Search for the cell housing the specified text and yield its [X, Y] center coordinate. 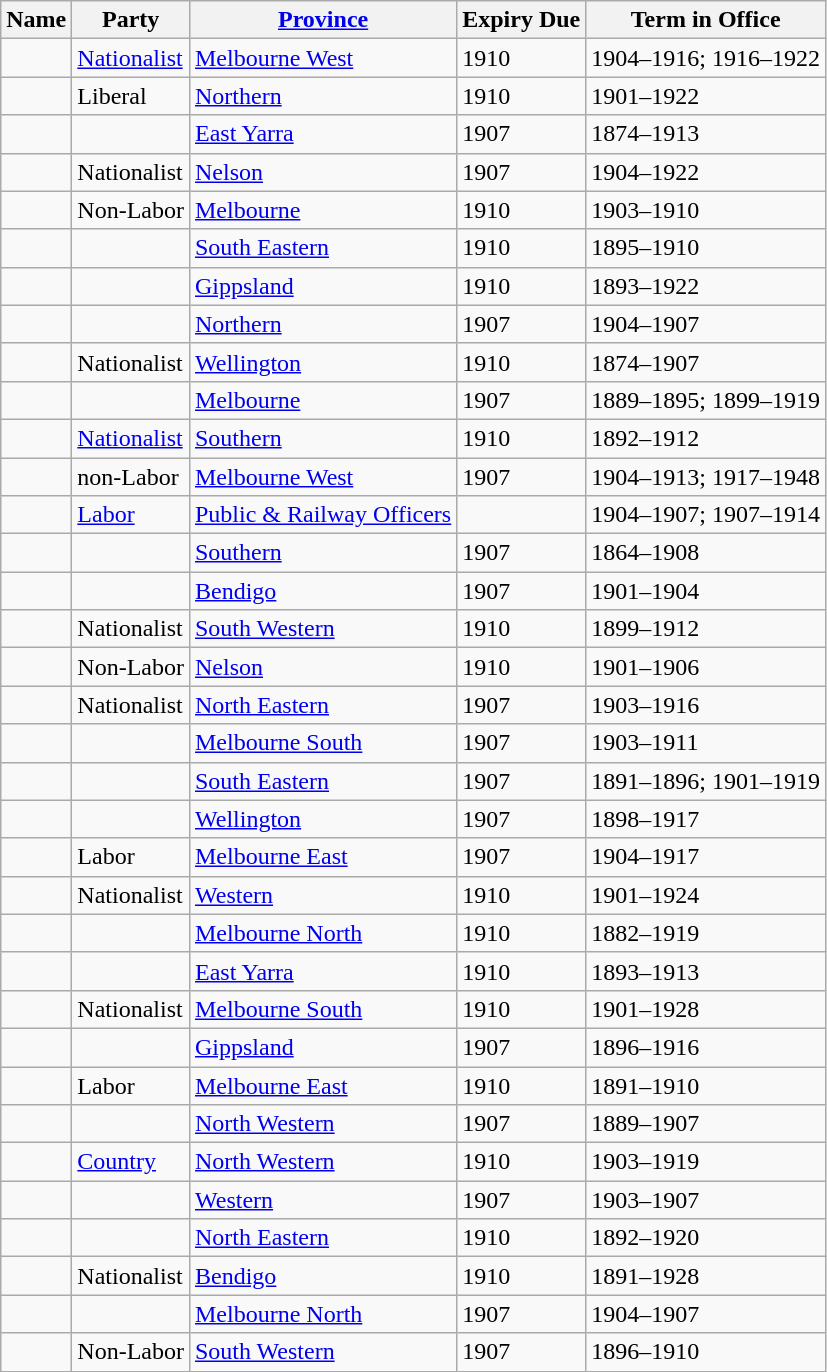
1893–1922 [706, 286]
1864–1908 [706, 553]
1889–1907 [706, 1124]
Province [322, 20]
Party [131, 20]
1904–1913; 1917–1948 [706, 477]
1904–1917 [706, 857]
1896–1910 [706, 1352]
Liberal [131, 96]
1874–1907 [706, 362]
1903–1911 [706, 743]
1901–1904 [706, 591]
1892–1912 [706, 438]
1891–1910 [706, 1085]
1901–1928 [706, 1009]
1904–1922 [706, 172]
Term in Office [706, 20]
1898–1917 [706, 819]
1892–1920 [706, 1238]
1903–1907 [706, 1200]
Name [36, 20]
1889–1895; 1899–1919 [706, 400]
1882–1919 [706, 933]
1903–1916 [706, 705]
1904–1916; 1916–1922 [706, 58]
Country [131, 1162]
1895–1910 [706, 248]
1901–1906 [706, 667]
Public & Railway Officers [322, 515]
1901–1922 [706, 96]
1896–1916 [706, 1047]
1891–1896; 1901–1919 [706, 781]
1893–1913 [706, 971]
1874–1913 [706, 134]
Expiry Due [522, 20]
1903–1910 [706, 210]
1899–1912 [706, 629]
1903–1919 [706, 1162]
1901–1924 [706, 895]
1904–1907; 1907–1914 [706, 515]
1891–1928 [706, 1276]
non-Labor [131, 477]
